From the cell containing the given text, extract its center point as (x, y) coordinate. 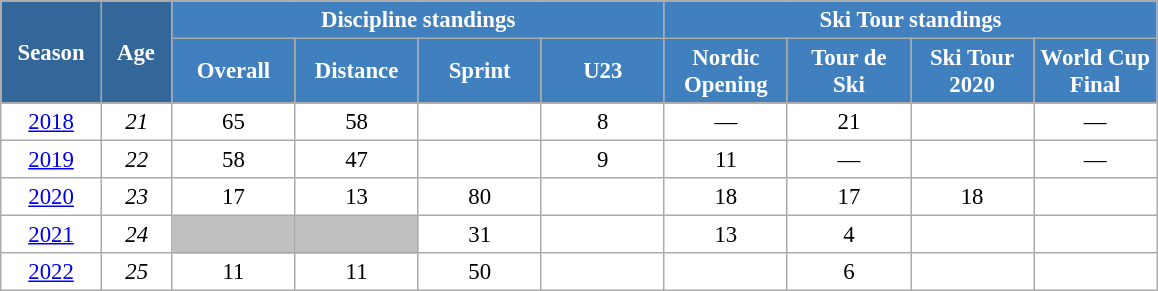
80 (480, 197)
22 (136, 160)
Overall (234, 72)
2021 (52, 235)
U23 (602, 72)
Sprint (480, 72)
11 (726, 160)
9 (602, 160)
8 (602, 122)
Discipline standings (418, 20)
2019 (52, 160)
47 (356, 160)
Ski Tour2020 (972, 72)
Age (136, 52)
Distance (356, 72)
World CupFinal (1096, 72)
2018 (52, 122)
Tour deSki (848, 72)
24 (136, 235)
23 (136, 197)
Season (52, 52)
2020 (52, 197)
65 (234, 122)
NordicOpening (726, 72)
31 (480, 235)
4 (848, 235)
Ski Tour standings (910, 20)
